From the cell containing the given text, extract its center point as (x, y) coordinate. 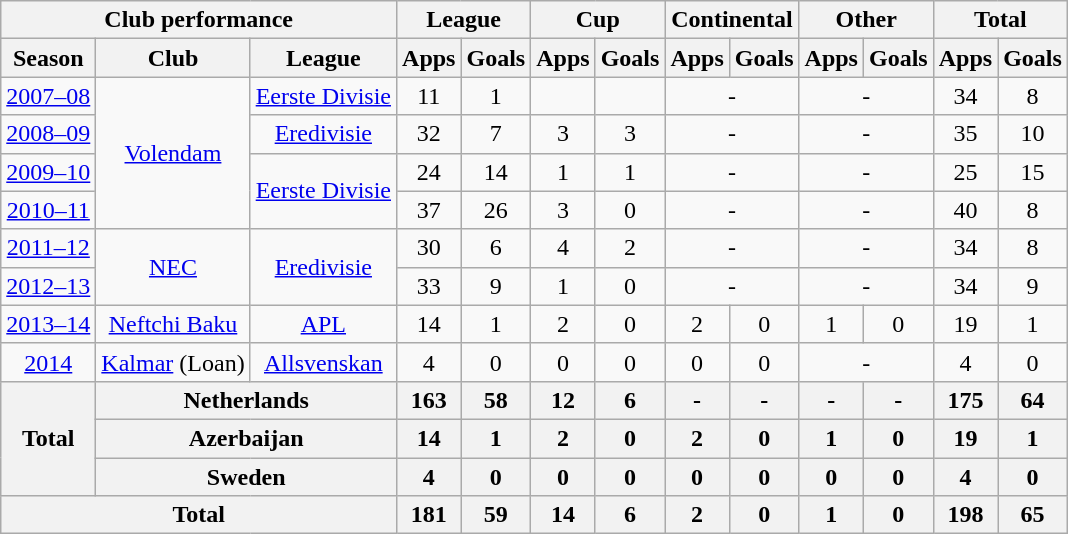
Club performance (199, 20)
2007–08 (48, 96)
Club (173, 58)
64 (1033, 400)
40 (965, 210)
2013–14 (48, 324)
15 (1033, 172)
59 (496, 515)
Kalmar (Loan) (173, 362)
Volendam (173, 153)
Azerbaijan (246, 438)
Neftchi Baku (173, 324)
Netherlands (246, 400)
175 (965, 400)
24 (429, 172)
Season (48, 58)
58 (496, 400)
2011–12 (48, 248)
Sweden (246, 477)
30 (429, 248)
26 (496, 210)
2010–11 (48, 210)
11 (429, 96)
2008–09 (48, 134)
163 (429, 400)
12 (563, 400)
2009–10 (48, 172)
APL (323, 324)
37 (429, 210)
32 (429, 134)
10 (1033, 134)
Continental (732, 20)
Cup (598, 20)
181 (429, 515)
25 (965, 172)
2014 (48, 362)
NEC (173, 267)
33 (429, 286)
Other (866, 20)
198 (965, 515)
2012–13 (48, 286)
7 (496, 134)
Allsvenskan (323, 362)
35 (965, 134)
65 (1033, 515)
